Pinpoint the cell where the given text exists, returning its [x, y] midpoint coordinate. 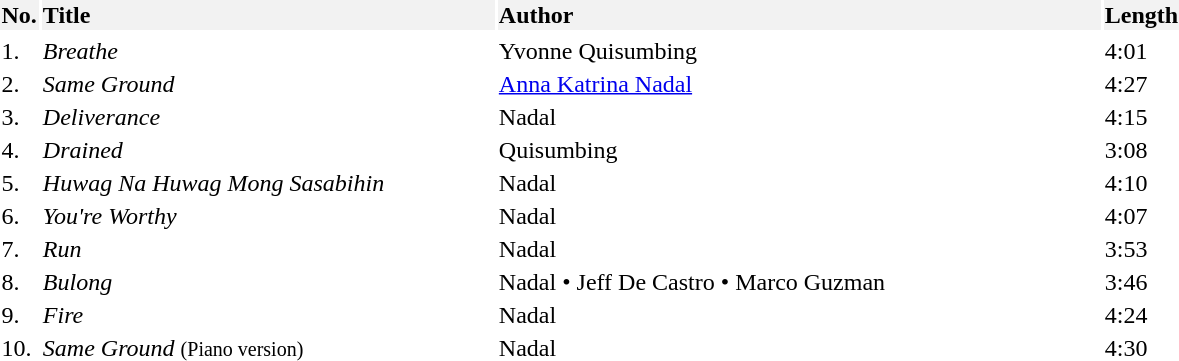
4:07 [1141, 216]
9. [19, 315]
Anna Katrina Nadal [798, 84]
4:01 [1141, 51]
Same Ground [268, 84]
Title [268, 15]
Quisumbing [798, 150]
5. [19, 183]
Deliverance [268, 117]
Author [798, 15]
7. [19, 249]
4:15 [1141, 117]
4. [19, 150]
3:53 [1141, 249]
Nadal • Jeff De Castro • Marco Guzman [798, 282]
Length [1141, 15]
1. [19, 51]
You're Worthy [268, 216]
Breathe [268, 51]
Bulong [268, 282]
Huwag Na Huwag Mong Sasabihin [268, 183]
3. [19, 117]
Yvonne Quisumbing [798, 51]
8. [19, 282]
Fire [268, 315]
Run [268, 249]
2. [19, 84]
4:27 [1141, 84]
3:08 [1141, 150]
6. [19, 216]
4:10 [1141, 183]
No. [19, 15]
4:24 [1141, 315]
3:46 [1141, 282]
Drained [268, 150]
